Scan for the cell matching the given text and deliver its [X, Y] coordinate at center. 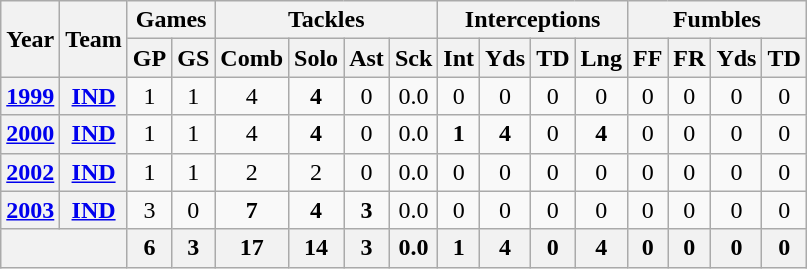
2002 [30, 172]
6 [149, 248]
GS [194, 58]
1999 [30, 96]
Interceptions [533, 20]
Games [170, 20]
FF [647, 58]
Team [94, 39]
Comb [252, 58]
17 [252, 248]
Year [30, 39]
GP [149, 58]
Int [459, 58]
14 [316, 248]
Tackles [326, 20]
2003 [30, 210]
Sck [413, 58]
2000 [30, 134]
Lng [601, 58]
Ast [367, 58]
FR [690, 58]
Solo [316, 58]
7 [252, 210]
Fumbles [716, 20]
